From the cell containing the given text, extract its center point as (X, Y) coordinate. 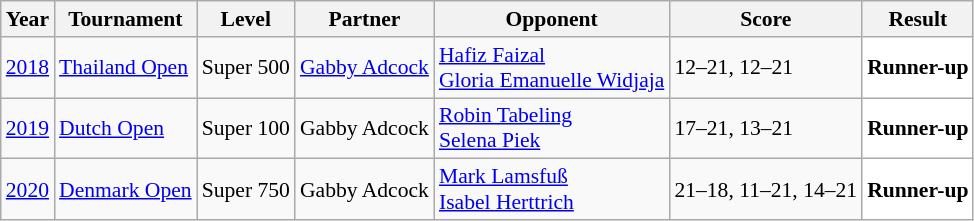
Thailand Open (126, 68)
Dutch Open (126, 128)
Year (28, 19)
2018 (28, 68)
Super 500 (246, 68)
2019 (28, 128)
Hafiz Faizal Gloria Emanuelle Widjaja (552, 68)
Result (918, 19)
Denmark Open (126, 190)
Partner (364, 19)
Tournament (126, 19)
Level (246, 19)
Opponent (552, 19)
21–18, 11–21, 14–21 (766, 190)
Score (766, 19)
12–21, 12–21 (766, 68)
17–21, 13–21 (766, 128)
Robin Tabeling Selena Piek (552, 128)
Super 750 (246, 190)
2020 (28, 190)
Mark Lamsfuß Isabel Herttrich (552, 190)
Super 100 (246, 128)
